Identify which cell holds the provided text, then report its (x, y) central coordinate. 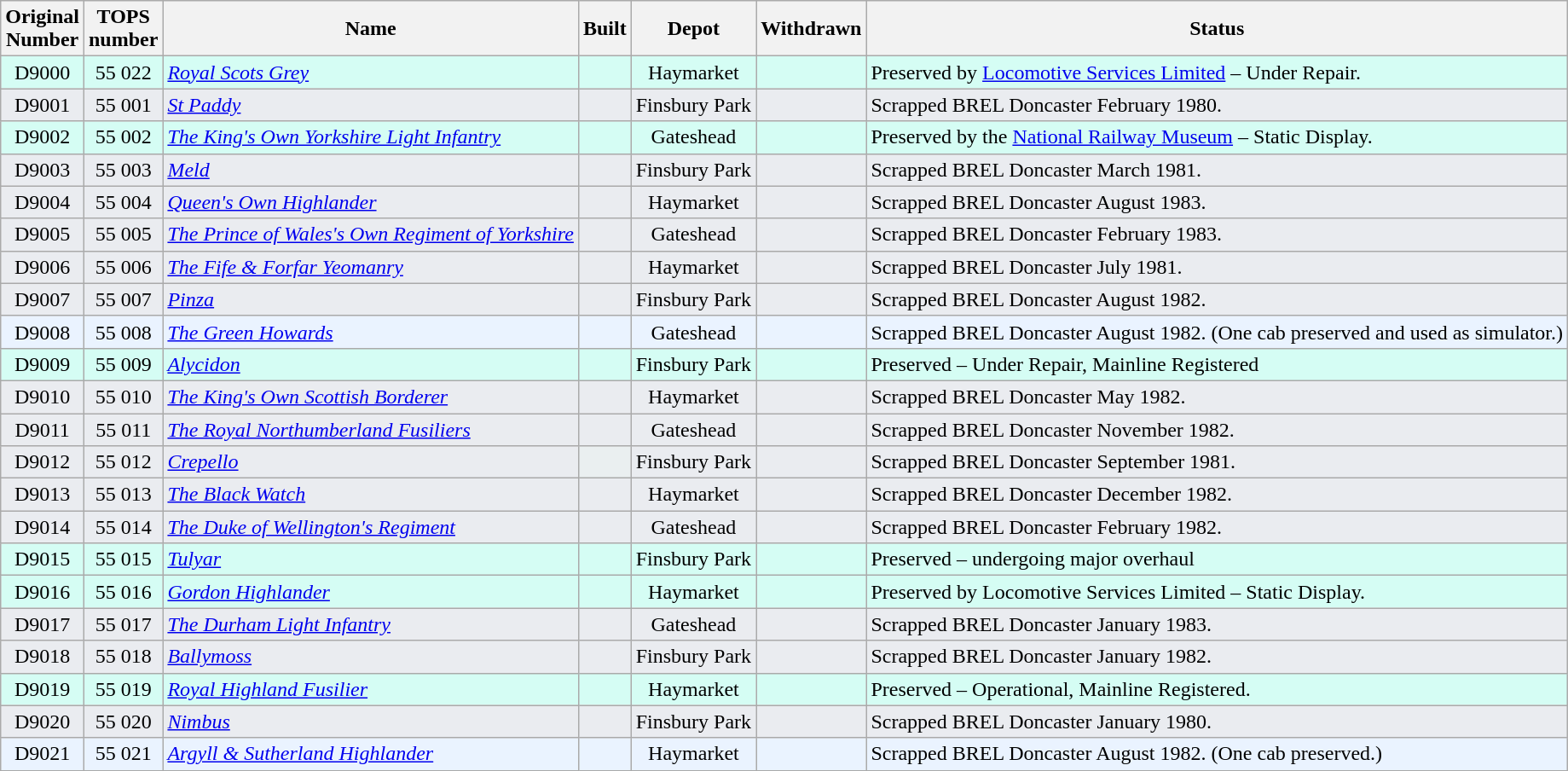
D9017 (43, 624)
The Duke of Wellington's Regiment (371, 527)
Scrapped BREL Doncaster July 1981. (1218, 267)
Tulyar (371, 559)
Withdrawn (812, 29)
Scrapped BREL Doncaster May 1982. (1218, 397)
Preserved by Locomotive Services Limited – Static Display. (1218, 592)
Gordon Highlander (371, 592)
Preserved – Under Repair, Mainline Registered (1218, 364)
55 008 (123, 332)
D9001 (43, 105)
55 002 (123, 137)
Scrapped BREL Doncaster August 1982. (One cab preserved and used as simulator.) (1218, 332)
55 003 (123, 170)
55 022 (123, 72)
Preserved by the National Railway Museum – Static Display. (1218, 137)
D9002 (43, 137)
Preserved – undergoing major overhaul (1218, 559)
The Black Watch (371, 495)
Scrapped BREL Doncaster September 1981. (1218, 462)
D9007 (43, 299)
D9000 (43, 72)
D9010 (43, 397)
The King's Own Yorkshire Light Infantry (371, 137)
55 016 (123, 592)
55 018 (123, 657)
Pinza (371, 299)
Preserved – Operational, Mainline Registered. (1218, 689)
Meld (371, 170)
Scrapped BREL Doncaster February 1983. (1218, 235)
D9018 (43, 657)
55 005 (123, 235)
D9014 (43, 527)
The Prince of Wales's Own Regiment of Yorkshire (371, 235)
D9019 (43, 689)
D9009 (43, 364)
55 017 (123, 624)
Argyll & Sutherland Highlander (371, 754)
The Green Howards (371, 332)
D9016 (43, 592)
Scrapped BREL Doncaster February 1980. (1218, 105)
55 021 (123, 754)
55 010 (123, 397)
Queen's Own Highlander (371, 202)
TOPSnumber (123, 29)
OriginalNumber (43, 29)
55 012 (123, 462)
Royal Highland Fusilier (371, 689)
The Royal Northumberland Fusiliers (371, 429)
55 006 (123, 267)
Scrapped BREL Doncaster March 1981. (1218, 170)
The Fife & Forfar Yeomanry (371, 267)
Scrapped BREL Doncaster January 1980. (1218, 722)
St Paddy (371, 105)
55 007 (123, 299)
Scrapped BREL Doncaster August 1982. (One cab preserved.) (1218, 754)
D9006 (43, 267)
The King's Own Scottish Borderer (371, 397)
D9011 (43, 429)
55 014 (123, 527)
55 015 (123, 559)
D9020 (43, 722)
Built (605, 29)
Ballymoss (371, 657)
55 009 (123, 364)
Scrapped BREL Doncaster November 1982. (1218, 429)
55 001 (123, 105)
D9015 (43, 559)
D9004 (43, 202)
Alycidon (371, 364)
55 011 (123, 429)
55 020 (123, 722)
Scrapped BREL Doncaster December 1982. (1218, 495)
55 004 (123, 202)
Scrapped BREL Doncaster January 1982. (1218, 657)
Scrapped BREL Doncaster August 1982. (1218, 299)
D9008 (43, 332)
D9013 (43, 495)
55 013 (123, 495)
Crepello (371, 462)
Nimbus (371, 722)
D9003 (43, 170)
D9021 (43, 754)
Scrapped BREL Doncaster February 1982. (1218, 527)
D9012 (43, 462)
D9005 (43, 235)
55 019 (123, 689)
Royal Scots Grey (371, 72)
The Durham Light Infantry (371, 624)
Status (1218, 29)
Scrapped BREL Doncaster August 1983. (1218, 202)
Depot (693, 29)
Preserved by Locomotive Services Limited – Under Repair. (1218, 72)
Name (371, 29)
Scrapped BREL Doncaster January 1983. (1218, 624)
